For the text-containing cell, return its midpoint in (x, y) coordinate format. 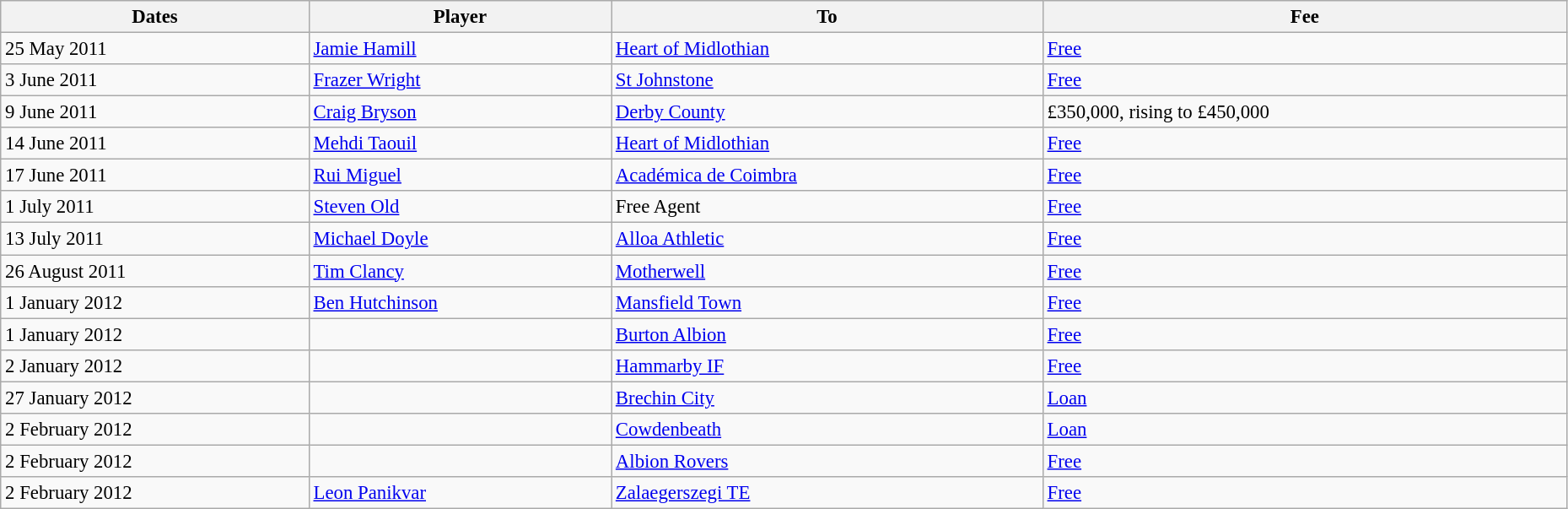
Hammarby IF (827, 366)
3 June 2011 (155, 80)
Leon Panikvar (460, 493)
Jamie Hamill (460, 49)
Motherwell (827, 271)
9 June 2011 (155, 112)
2 January 2012 (155, 366)
Fee (1304, 17)
17 June 2011 (155, 176)
£350,000, rising to £450,000 (1304, 112)
Steven Old (460, 207)
Burton Albion (827, 334)
Michael Doyle (460, 239)
To (827, 17)
Frazer Wright (460, 80)
Brechin City (827, 398)
Mansfield Town (827, 302)
26 August 2011 (155, 271)
Free Agent (827, 207)
Mehdi Taouil (460, 143)
Zalaegerszegi TE (827, 493)
Derby County (827, 112)
Alloa Athletic (827, 239)
Dates (155, 17)
St Johnstone (827, 80)
Albion Rovers (827, 461)
Player (460, 17)
1 July 2011 (155, 207)
Ben Hutchinson (460, 302)
27 January 2012 (155, 398)
13 July 2011 (155, 239)
Cowdenbeath (827, 430)
Craig Bryson (460, 112)
14 June 2011 (155, 143)
Rui Miguel (460, 176)
Tim Clancy (460, 271)
25 May 2011 (155, 49)
Académica de Coimbra (827, 176)
